Find where the given text appears and provide that cell's center as [x, y] coordinate. 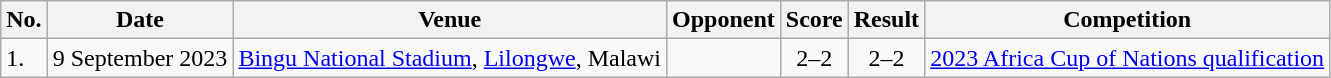
Venue [450, 20]
No. [24, 20]
Competition [1128, 20]
9 September 2023 [140, 58]
2023 Africa Cup of Nations qualification [1128, 58]
Date [140, 20]
Score [814, 20]
Result [886, 20]
Opponent [724, 20]
Bingu National Stadium, Lilongwe, Malawi [450, 58]
1. [24, 58]
